Identify which cell holds the provided text, then report its [x, y] central coordinate. 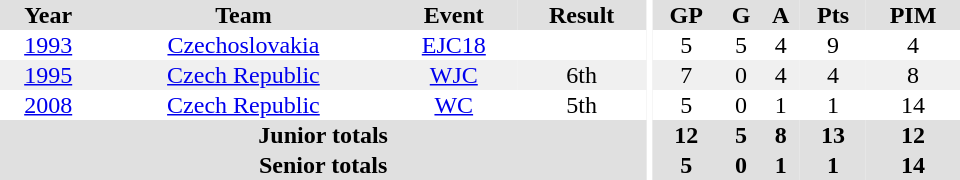
7 [686, 75]
1995 [48, 75]
WJC [454, 75]
2008 [48, 105]
9 [833, 45]
Senior totals [323, 165]
WC [454, 105]
A [781, 15]
6th [582, 75]
Year [48, 15]
1993 [48, 45]
EJC18 [454, 45]
Czechoslovakia [243, 45]
PIM [913, 15]
Pts [833, 15]
G [742, 15]
13 [833, 135]
Result [582, 15]
Junior totals [323, 135]
Team [243, 15]
GP [686, 15]
5th [582, 105]
Event [454, 15]
